Locate the cell with the specified text and output its [X, Y] center coordinate. 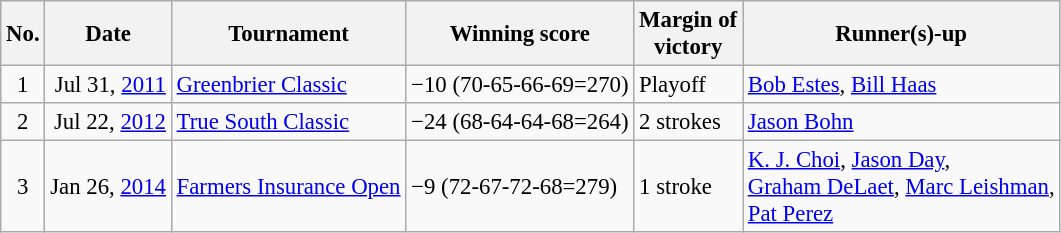
Jul 31, 2011 [108, 85]
Playoff [688, 85]
1 [23, 85]
3 [23, 187]
Date [108, 34]
2 strokes [688, 122]
−24 (68-64-64-68=264) [520, 122]
Jason Bohn [900, 122]
Margin ofvictory [688, 34]
Tournament [288, 34]
Farmers Insurance Open [288, 187]
−9 (72-67-72-68=279) [520, 187]
−10 (70-65-66-69=270) [520, 85]
Jan 26, 2014 [108, 187]
Greenbrier Classic [288, 85]
K. J. Choi, Jason Day, Graham DeLaet, Marc Leishman, Pat Perez [900, 187]
Jul 22, 2012 [108, 122]
Winning score [520, 34]
2 [23, 122]
Bob Estes, Bill Haas [900, 85]
True South Classic [288, 122]
No. [23, 34]
Runner(s)-up [900, 34]
1 stroke [688, 187]
